Search for the cell housing the specified text and yield its (X, Y) center coordinate. 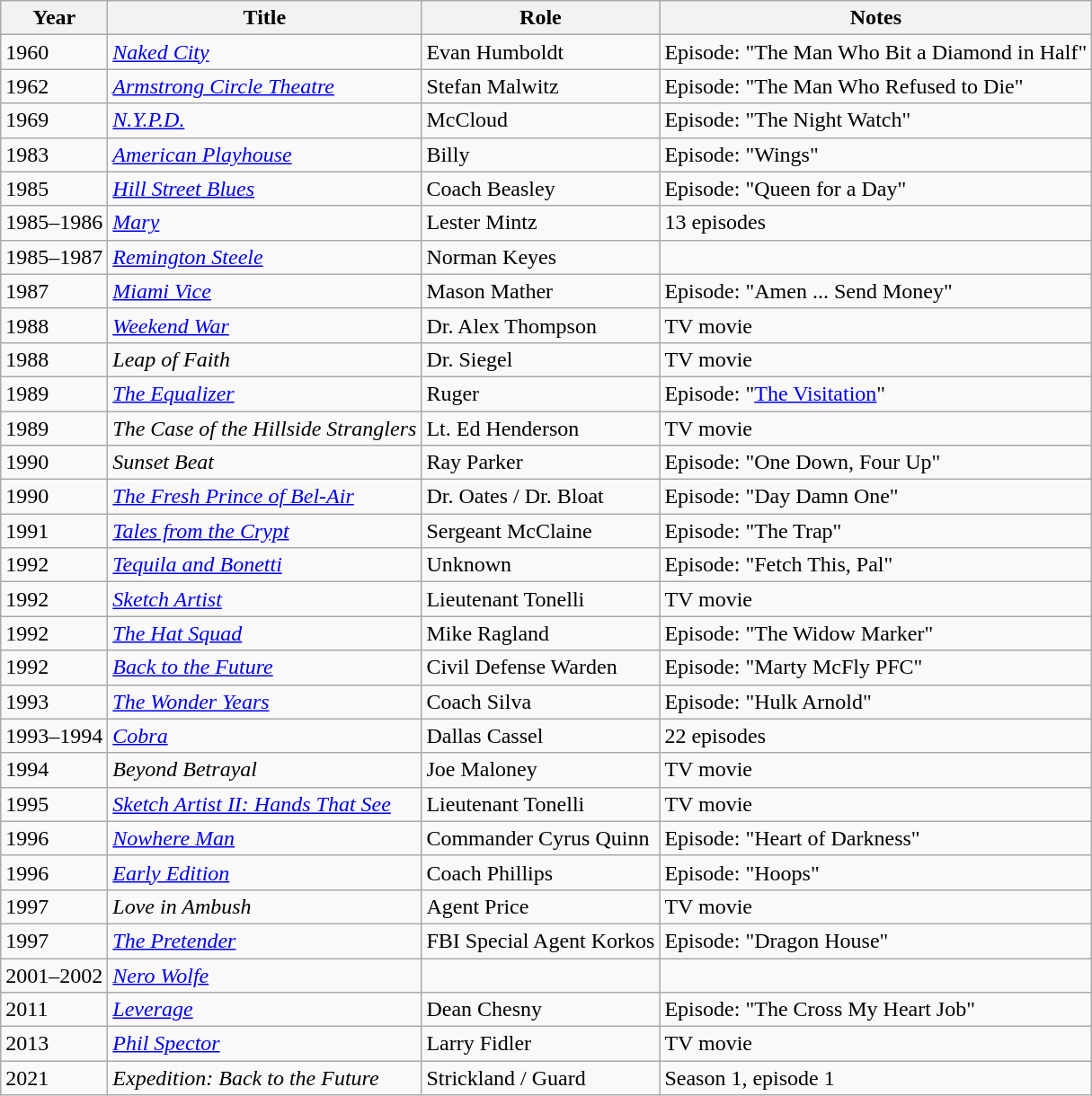
Episode: "Amen ... Send Money" (875, 291)
2013 (54, 1044)
Leap of Faith (264, 359)
Lt. Ed Henderson (541, 429)
Year (54, 18)
Episode: "Wings" (875, 155)
Dallas Cassel (541, 736)
Episode: "Queen for a Day" (875, 189)
Miami Vice (264, 291)
Stefan Malwitz (541, 86)
FBI Special Agent Korkos (541, 941)
Norman Keyes (541, 257)
Sunset Beat (264, 463)
Civil Defense Warden (541, 667)
Episode: "The Man Who Bit a Diamond in Half" (875, 52)
Strickland / Guard (541, 1078)
The Hat Squad (264, 633)
2011 (54, 1010)
1995 (54, 804)
1985 (54, 189)
Joe Maloney (541, 770)
Tequila and Bonetti (264, 565)
Back to the Future (264, 667)
Notes (875, 18)
Leverage (264, 1010)
Episode: "The Man Who Refused to Die" (875, 86)
Dr. Siegel (541, 359)
Mason Mather (541, 291)
The Equalizer (264, 393)
Weekend War (264, 325)
Mary (264, 223)
Remington Steele (264, 257)
Tales from the Crypt (264, 531)
Episode: "The Trap" (875, 531)
N.Y.P.D. (264, 120)
The Case of the Hillside Stranglers (264, 429)
Episode: "Day Damn One" (875, 497)
Dean Chesny (541, 1010)
Naked City (264, 52)
Lester Mintz (541, 223)
Episode: "The Visitation" (875, 393)
1987 (54, 291)
Episode: "Heart of Darkness" (875, 838)
1969 (54, 120)
The Fresh Prince of Bel-Air (264, 497)
Beyond Betrayal (264, 770)
13 episodes (875, 223)
Larry Fidler (541, 1044)
1985–1986 (54, 223)
Episode: "Fetch This, Pal" (875, 565)
Episode: "Marty McFly PFC" (875, 667)
American Playhouse (264, 155)
Season 1, episode 1 (875, 1078)
1983 (54, 155)
Love in Ambush (264, 906)
1960 (54, 52)
Expedition: Back to the Future (264, 1078)
1991 (54, 531)
Early Edition (264, 872)
Episode: "The Cross My Heart Job" (875, 1010)
Episode: "Hulk Arnold" (875, 702)
Commander Cyrus Quinn (541, 838)
Evan Humboldt (541, 52)
Episode: "The Widow Marker" (875, 633)
Episode: "The Night Watch" (875, 120)
Ray Parker (541, 463)
McCloud (541, 120)
Coach Beasley (541, 189)
Dr. Alex Thompson (541, 325)
Title (264, 18)
1993 (54, 702)
1962 (54, 86)
Sergeant McClaine (541, 531)
Nero Wolfe (264, 975)
Cobra (264, 736)
Coach Phillips (541, 872)
The Pretender (264, 941)
22 episodes (875, 736)
2001–2002 (54, 975)
Role (541, 18)
Unknown (541, 565)
Billy (541, 155)
Sketch Artist (264, 599)
Episode: "Hoops" (875, 872)
1985–1987 (54, 257)
The Wonder Years (264, 702)
Ruger (541, 393)
Armstrong Circle Theatre (264, 86)
2021 (54, 1078)
1994 (54, 770)
Episode: "Dragon House" (875, 941)
Mike Ragland (541, 633)
Dr. Oates / Dr. Bloat (541, 497)
Nowhere Man (264, 838)
Hill Street Blues (264, 189)
Phil Spector (264, 1044)
Coach Silva (541, 702)
Episode: "One Down, Four Up" (875, 463)
Agent Price (541, 906)
Sketch Artist II: Hands That See (264, 804)
1993–1994 (54, 736)
